Identify which cell holds the provided text, then report its [X, Y] central coordinate. 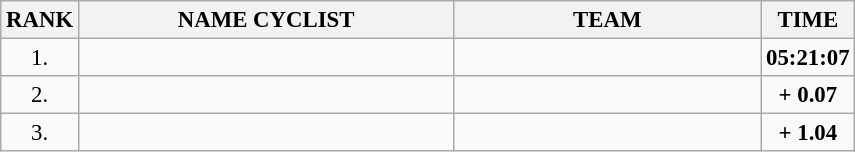
+ 1.04 [808, 133]
TIME [808, 20]
2. [40, 95]
1. [40, 58]
05:21:07 [808, 58]
TEAM [608, 20]
RANK [40, 20]
NAME CYCLIST [266, 20]
+ 0.07 [808, 95]
3. [40, 133]
